Find where the given text appears and provide that cell's center as [x, y] coordinate. 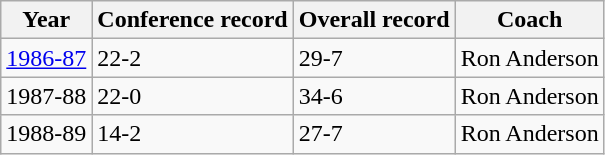
22-0 [192, 96]
Coach [530, 20]
1987-88 [46, 96]
Year [46, 20]
Overall record [374, 20]
22-2 [192, 58]
1988-89 [46, 134]
27-7 [374, 134]
29-7 [374, 58]
34-6 [374, 96]
1986-87 [46, 58]
14-2 [192, 134]
Conference record [192, 20]
